Search for the cell housing the specified text and yield its (x, y) center coordinate. 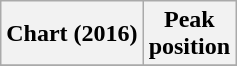
Peak position (189, 34)
Chart (2016) (72, 34)
